Locate the cell with the specified text and output its [x, y] center coordinate. 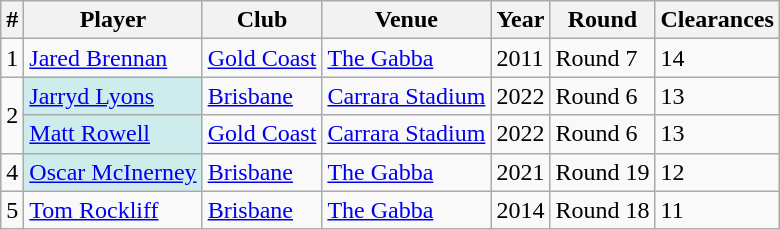
Round 18 [602, 210]
14 [717, 58]
Venue [406, 20]
Tom Rockliff [113, 210]
Jared Brennan [113, 58]
Year [520, 20]
Oscar McInerney [113, 172]
Club [262, 20]
Round 7 [602, 58]
11 [717, 210]
2014 [520, 210]
2021 [520, 172]
2011 [520, 58]
Round 19 [602, 172]
Round [602, 20]
Matt Rowell [113, 134]
5 [12, 210]
Jarryd Lyons [113, 96]
Clearances [717, 20]
2 [12, 115]
Player [113, 20]
12 [717, 172]
1 [12, 58]
# [12, 20]
4 [12, 172]
